Determine the [x, y] coordinate at the center of the cell enclosing the given text.  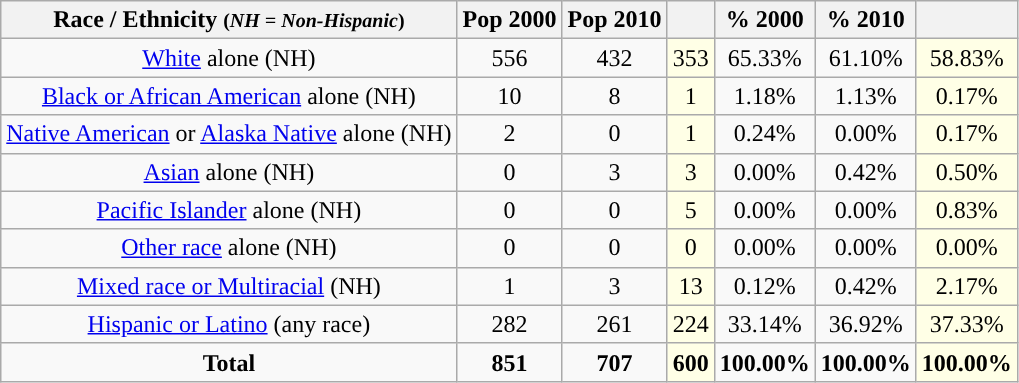
61.10% [866, 58]
Black or African American alone (NH) [229, 96]
600 [690, 362]
36.92% [866, 324]
432 [614, 58]
Hispanic or Latino (any race) [229, 324]
0.50% [966, 172]
8 [614, 96]
10 [510, 96]
556 [510, 58]
58.83% [966, 58]
851 [510, 362]
1.18% [764, 96]
% 2000 [764, 20]
261 [614, 324]
37.33% [966, 324]
282 [510, 324]
33.14% [764, 324]
Other race alone (NH) [229, 248]
707 [614, 362]
224 [690, 324]
0.24% [764, 134]
353 [690, 58]
2 [510, 134]
Pop 2010 [614, 20]
Pop 2000 [510, 20]
Race / Ethnicity (NH = Non-Hispanic) [229, 20]
Pacific Islander alone (NH) [229, 210]
Asian alone (NH) [229, 172]
0.12% [764, 286]
% 2010 [866, 20]
2.17% [966, 286]
5 [690, 210]
Mixed race or Multiracial (NH) [229, 286]
Native American or Alaska Native alone (NH) [229, 134]
65.33% [764, 58]
White alone (NH) [229, 58]
1.13% [866, 96]
13 [690, 286]
Total [229, 362]
0.83% [966, 210]
